Capture the cell that displays the provided text and extract its (X, Y) central coordinate. 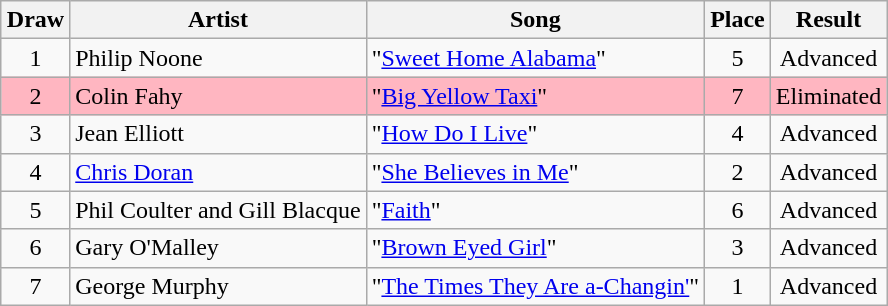
Eliminated (828, 96)
"Big Yellow Taxi" (536, 96)
"How Do I Live" (536, 134)
Place (738, 20)
Colin Fahy (218, 96)
Result (828, 20)
Philip Noone (218, 58)
Phil Coulter and Gill Blacque (218, 210)
"The Times They Are a-Changin'" (536, 286)
Gary O'Malley (218, 248)
"She Believes in Me" (536, 172)
Jean Elliott (218, 134)
Artist (218, 20)
"Faith" (536, 210)
George Murphy (218, 286)
Draw (35, 20)
Song (536, 20)
"Sweet Home Alabama" (536, 58)
"Brown Eyed Girl" (536, 248)
Chris Doran (218, 172)
